For the text-containing cell, return its midpoint in (x, y) coordinate format. 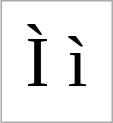
Ì ì (57, 62)
